Find where the given text appears and provide that cell's center as (X, Y) coordinate. 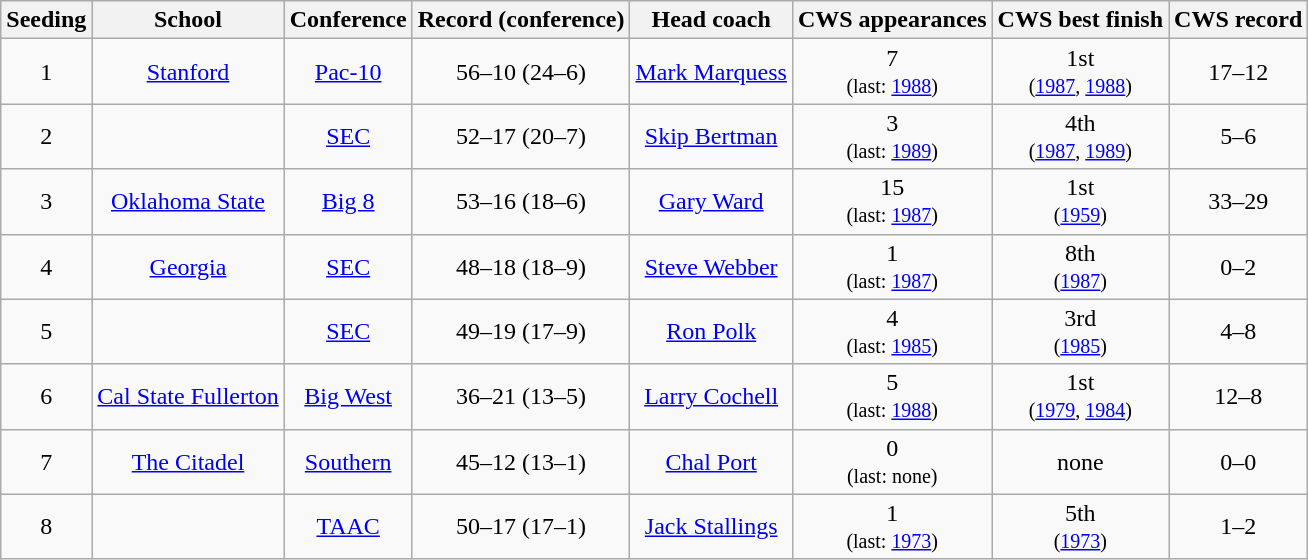
12–8 (1238, 396)
5th(1973) (1080, 526)
8th(1987) (1080, 266)
CWS record (1238, 20)
Cal State Fullerton (188, 396)
1 (46, 72)
4(last: 1985) (892, 332)
48–18 (18–9) (521, 266)
4th(1987, 1989) (1080, 136)
50–17 (17–1) (521, 526)
0(last: none) (892, 462)
2 (46, 136)
1(last: 1987) (892, 266)
Oklahoma State (188, 202)
Steve Webber (711, 266)
1st(1959) (1080, 202)
53–16 (18–6) (521, 202)
36–21 (13–5) (521, 396)
6 (46, 396)
52–17 (20–7) (521, 136)
15(last: 1987) (892, 202)
Pac-10 (348, 72)
49–19 (17–9) (521, 332)
7(last: 1988) (892, 72)
CWS appearances (892, 20)
45–12 (13–1) (521, 462)
School (188, 20)
Larry Cochell (711, 396)
The Citadel (188, 462)
1st(1987, 1988) (1080, 72)
Record (conference) (521, 20)
0–2 (1238, 266)
Conference (348, 20)
Skip Bertman (711, 136)
5 (46, 332)
4 (46, 266)
17–12 (1238, 72)
TAAC (348, 526)
Ron Polk (711, 332)
Head coach (711, 20)
3rd(1985) (1080, 332)
3 (46, 202)
Big West (348, 396)
5(last: 1988) (892, 396)
Georgia (188, 266)
33–29 (1238, 202)
4–8 (1238, 332)
0–0 (1238, 462)
5–6 (1238, 136)
3(last: 1989) (892, 136)
56–10 (24–6) (521, 72)
1(last: 1973) (892, 526)
Gary Ward (711, 202)
Big 8 (348, 202)
1–2 (1238, 526)
Jack Stallings (711, 526)
Chal Port (711, 462)
Southern (348, 462)
none (1080, 462)
7 (46, 462)
CWS best finish (1080, 20)
Seeding (46, 20)
Mark Marquess (711, 72)
8 (46, 526)
1st(1979, 1984) (1080, 396)
Stanford (188, 72)
